From the cell containing the given text, extract its center point as [X, Y] coordinate. 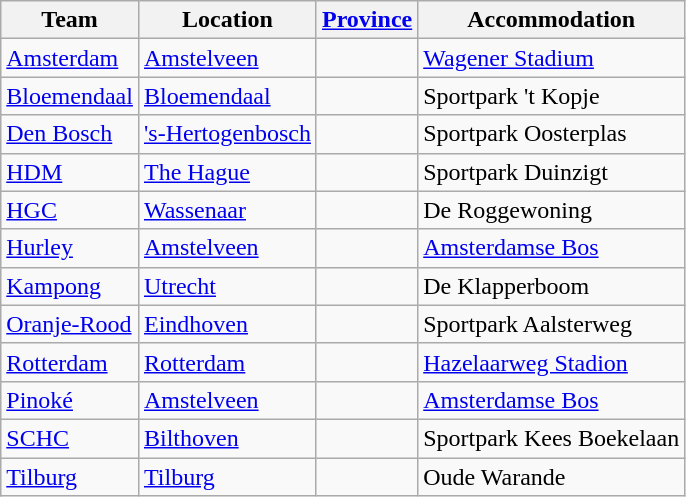
SCHC [70, 438]
De Klapperboom [552, 286]
's-Hertogenbosch [227, 134]
Sportpark Oosterplas [552, 134]
The Hague [227, 172]
HGC [70, 210]
Utrecht [227, 286]
Wagener Stadium [552, 58]
Hurley [70, 248]
Kampong [70, 286]
Wassenaar [227, 210]
Sportpark Aalsterweg [552, 324]
Eindhoven [227, 324]
Hazelaarweg Stadion [552, 362]
Sportpark Duinzigt [552, 172]
De Roggewoning [552, 210]
Sportpark 't Kopje [552, 96]
Oranje-Rood [70, 324]
Bilthoven [227, 438]
Pinoké [70, 400]
Den Bosch [70, 134]
Province [366, 20]
Team [70, 20]
Location [227, 20]
Amsterdam [70, 58]
Oude Warande [552, 477]
HDM [70, 172]
Sportpark Kees Boekelaan [552, 438]
Accommodation [552, 20]
